For the text-containing cell, return its midpoint in (x, y) coordinate format. 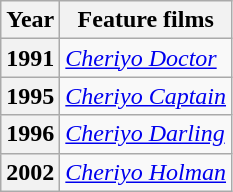
Cheriyo Darling (146, 134)
2002 (30, 172)
Year (30, 20)
Cheriyo Holman (146, 172)
Cheriyo Doctor (146, 58)
1995 (30, 96)
Feature films (146, 20)
1991 (30, 58)
1996 (30, 134)
Cheriyo Captain (146, 96)
